Return the [X, Y] coordinate for the center point of the cell that contains the specified text.  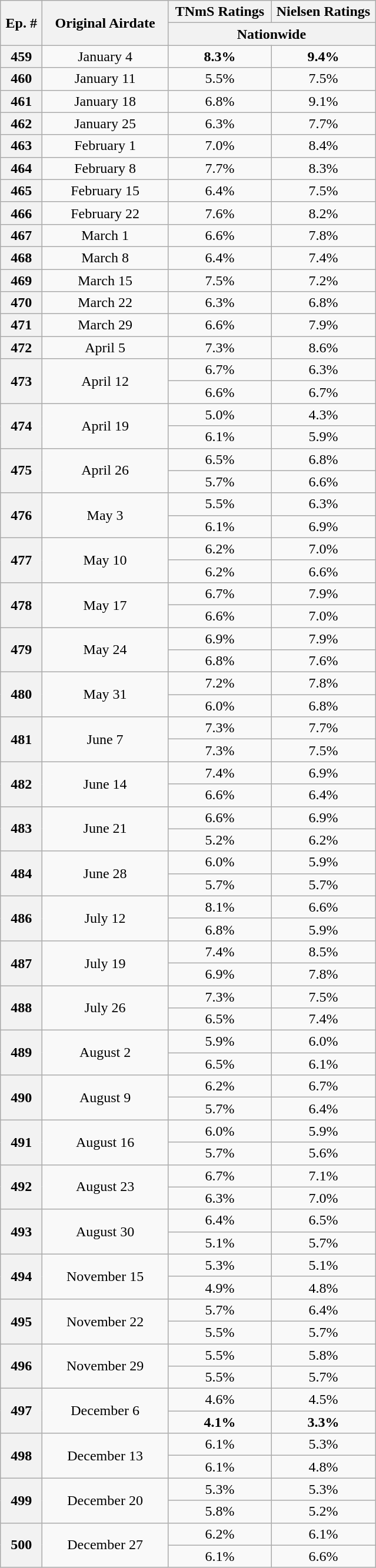
February 22 [105, 213]
May 17 [105, 605]
January 25 [105, 124]
4.6% [219, 1400]
496 [21, 1366]
December 27 [105, 1545]
472 [21, 348]
August 16 [105, 1142]
486 [21, 918]
490 [21, 1097]
491 [21, 1142]
April 12 [105, 381]
492 [21, 1187]
June 7 [105, 739]
468 [21, 258]
August 23 [105, 1187]
493 [21, 1232]
July 19 [105, 963]
477 [21, 560]
481 [21, 739]
499 [21, 1500]
466 [21, 213]
471 [21, 325]
4.9% [219, 1287]
June 28 [105, 873]
5.6% [323, 1153]
August 2 [105, 1053]
8.6% [323, 348]
476 [21, 515]
December 20 [105, 1500]
March 29 [105, 325]
January 4 [105, 56]
March 15 [105, 281]
8.1% [219, 907]
4.1% [219, 1422]
March 8 [105, 258]
467 [21, 235]
469 [21, 281]
475 [21, 471]
482 [21, 784]
May 31 [105, 695]
November 29 [105, 1366]
488 [21, 1008]
495 [21, 1321]
Nielsen Ratings [323, 12]
Nationwide [271, 34]
460 [21, 79]
9.1% [323, 101]
June 21 [105, 829]
4.5% [323, 1400]
474 [21, 426]
8.4% [323, 146]
May 3 [105, 515]
Original Airdate [105, 23]
5.0% [219, 415]
February 15 [105, 191]
April 26 [105, 471]
498 [21, 1456]
479 [21, 649]
August 30 [105, 1232]
470 [21, 303]
489 [21, 1053]
461 [21, 101]
November 15 [105, 1276]
484 [21, 873]
May 24 [105, 649]
December 6 [105, 1411]
December 13 [105, 1456]
January 11 [105, 79]
8.2% [323, 213]
500 [21, 1545]
9.4% [323, 56]
4.3% [323, 415]
478 [21, 605]
8.5% [323, 952]
TNmS Ratings [219, 12]
February 1 [105, 146]
473 [21, 381]
459 [21, 56]
494 [21, 1276]
464 [21, 168]
480 [21, 695]
July 26 [105, 1008]
January 18 [105, 101]
7.1% [323, 1176]
July 12 [105, 918]
465 [21, 191]
483 [21, 829]
463 [21, 146]
Ep. # [21, 23]
June 14 [105, 784]
487 [21, 963]
April 19 [105, 426]
November 22 [105, 1321]
March 1 [105, 235]
3.3% [323, 1422]
August 9 [105, 1097]
462 [21, 124]
March 22 [105, 303]
February 8 [105, 168]
April 5 [105, 348]
May 10 [105, 560]
497 [21, 1411]
